Capture the cell that displays the provided text and extract its (x, y) central coordinate. 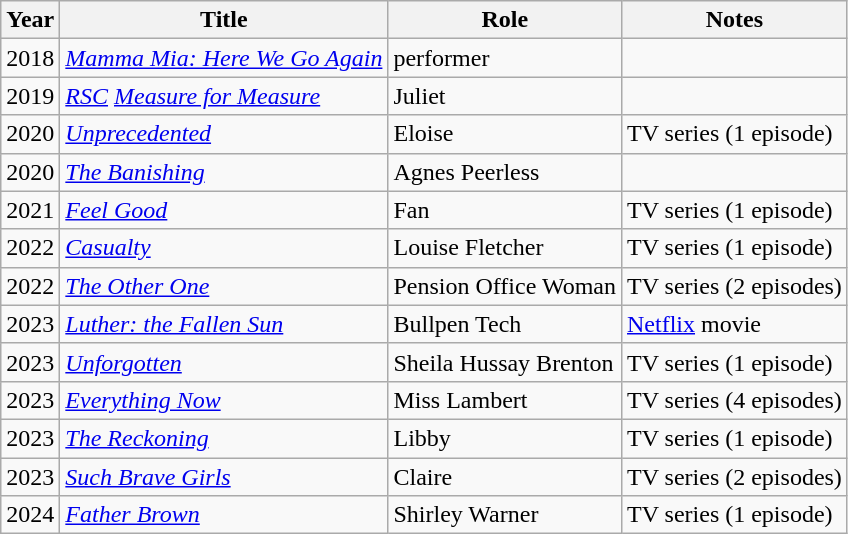
Father Brown (224, 515)
Juliet (505, 96)
Netflix movie (734, 324)
Fan (505, 210)
Louise Fletcher (505, 248)
Libby (505, 438)
Year (30, 20)
Pension Office Woman (505, 286)
Mamma Mia: Here We Go Again (224, 58)
Notes (734, 20)
performer (505, 58)
2021 (30, 210)
Miss Lambert (505, 400)
Casualty (224, 248)
2019 (30, 96)
Role (505, 20)
Bullpen Tech (505, 324)
Eloise (505, 134)
The Banishing (224, 172)
TV series (4 episodes) (734, 400)
Claire (505, 477)
Title (224, 20)
Agnes Peerless (505, 172)
Feel Good (224, 210)
Such Brave Girls (224, 477)
The Other One (224, 286)
Luther: the Fallen Sun (224, 324)
The Reckoning (224, 438)
2018 (30, 58)
2024 (30, 515)
Unprecedented (224, 134)
RSC Measure for Measure (224, 96)
Everything Now (224, 400)
Sheila Hussay Brenton (505, 362)
Shirley Warner (505, 515)
Unforgotten (224, 362)
